Identify which cell holds the provided text, then report its (X, Y) central coordinate. 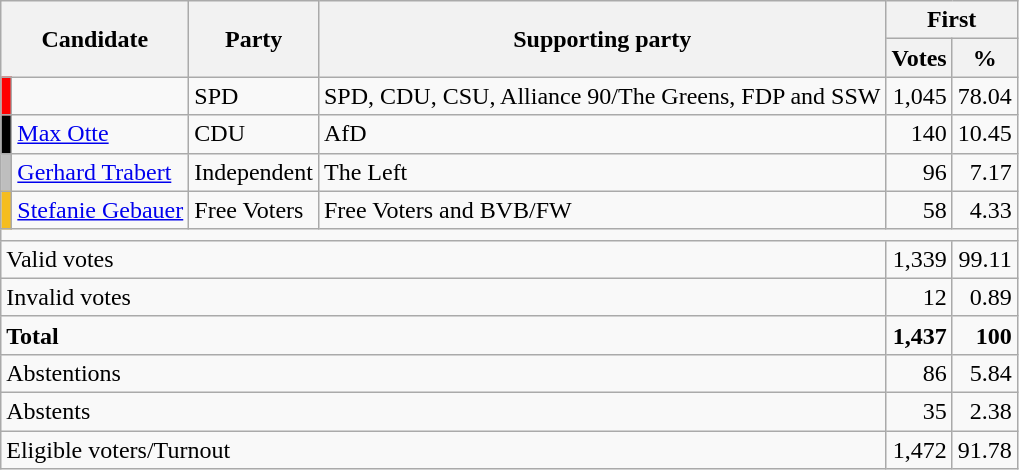
Supporting party (602, 39)
The Left (602, 172)
1,437 (919, 335)
Free Voters and BVB/FW (602, 210)
7.17 (984, 172)
Free Voters (254, 210)
Invalid votes (444, 297)
Eligible voters/Turnout (444, 449)
Abstents (444, 411)
5.84 (984, 373)
SPD (254, 96)
4.33 (984, 210)
% (984, 58)
86 (919, 373)
Total (444, 335)
99.11 (984, 259)
10.45 (984, 134)
Candidate (95, 39)
SPD, CDU, CSU, Alliance 90/The Greens, FDP and SSW (602, 96)
1,045 (919, 96)
First (952, 20)
Votes (919, 58)
78.04 (984, 96)
Independent (254, 172)
1,339 (919, 259)
Max Otte (100, 134)
58 (919, 210)
Stefanie Gebauer (100, 210)
96 (919, 172)
2.38 (984, 411)
12 (919, 297)
Gerhard Trabert (100, 172)
1,472 (919, 449)
Party (254, 39)
0.89 (984, 297)
35 (919, 411)
AfD (602, 134)
91.78 (984, 449)
Abstentions (444, 373)
Valid votes (444, 259)
100 (984, 335)
140 (919, 134)
CDU (254, 134)
